Detect which cell encompasses the target text, then output its [X, Y] center coordinate. 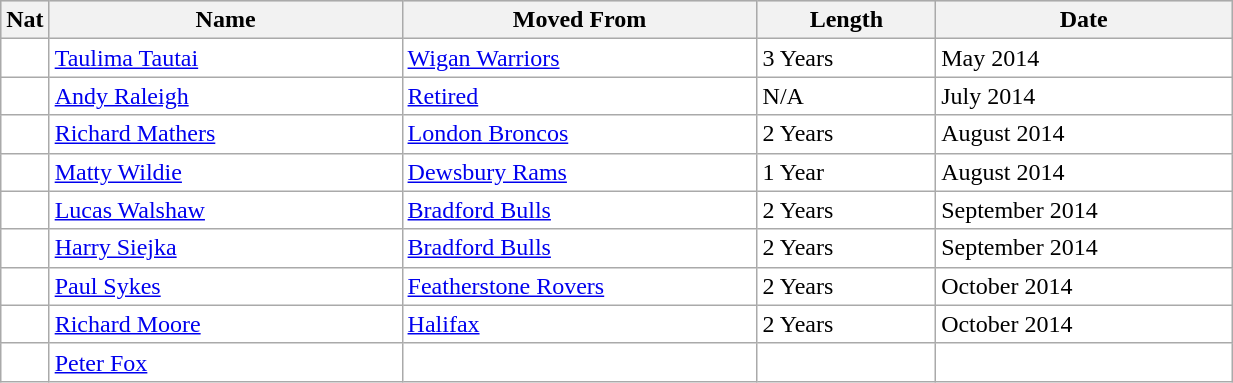
3 Years [846, 58]
Halifax [580, 324]
Taulima Tautai [226, 58]
May 2014 [1084, 58]
London Broncos [580, 134]
Length [846, 20]
Peter Fox [226, 362]
Richard Mathers [226, 134]
Moved From [580, 20]
Harry Siejka [226, 248]
Wigan Warriors [580, 58]
Dewsbury Rams [580, 172]
July 2014 [1084, 96]
Lucas Walshaw [226, 210]
Date [1084, 20]
Matty Wildie [226, 172]
Richard Moore [226, 324]
Name [226, 20]
Paul Sykes [226, 286]
Andy Raleigh [226, 96]
Nat [25, 20]
Retired [580, 96]
Featherstone Rovers [580, 286]
1 Year [846, 172]
N/A [846, 96]
